Return [X, Y] of the center of cell containing provided text 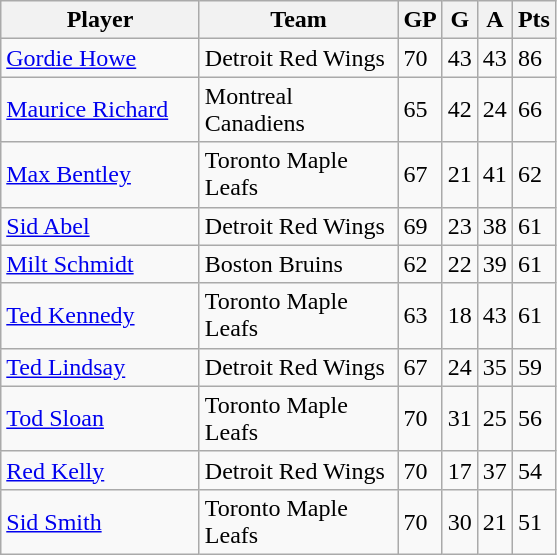
35 [494, 367]
Pts [534, 20]
Boston Bruins [298, 264]
23 [460, 226]
37 [494, 470]
39 [494, 264]
Tod Sloan [100, 418]
GP [420, 20]
22 [460, 264]
A [494, 20]
Gordie Howe [100, 58]
18 [460, 316]
56 [534, 418]
25 [494, 418]
41 [494, 174]
42 [460, 110]
Player [100, 20]
Maurice Richard [100, 110]
51 [534, 522]
54 [534, 470]
63 [420, 316]
66 [534, 110]
Ted Lindsay [100, 367]
59 [534, 367]
Montreal Canadiens [298, 110]
Sid Smith [100, 522]
65 [420, 110]
31 [460, 418]
17 [460, 470]
G [460, 20]
86 [534, 58]
69 [420, 226]
Max Bentley [100, 174]
38 [494, 226]
Sid Abel [100, 226]
Ted Kennedy [100, 316]
Milt Schmidt [100, 264]
Team [298, 20]
30 [460, 522]
Red Kelly [100, 470]
